From the cell containing the given text, extract its center point as (x, y) coordinate. 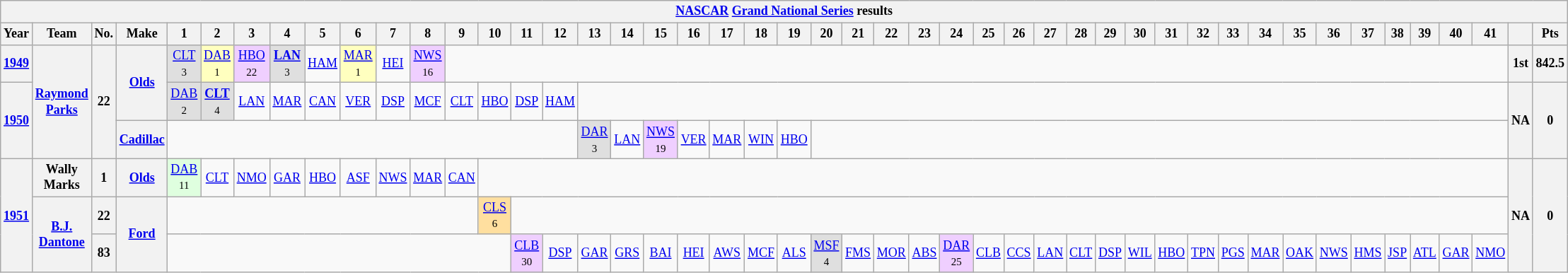
Team (62, 34)
36 (1334, 34)
FMS (859, 253)
35 (1300, 34)
1st (1521, 64)
29 (1110, 34)
5 (323, 34)
842.5 (1550, 64)
39 (1425, 34)
NWS16 (428, 64)
DAB11 (184, 178)
CLB (989, 253)
11 (527, 34)
WIL (1140, 253)
MOR (891, 253)
DAR3 (594, 139)
26 (1018, 34)
31 (1171, 34)
18 (761, 34)
NWS19 (661, 139)
10 (495, 34)
6 (358, 34)
ALS (794, 253)
37 (1368, 34)
GRS (627, 253)
8 (428, 34)
9 (461, 34)
28 (1081, 34)
17 (727, 34)
25 (989, 34)
Cadillac (141, 139)
CCS (1018, 253)
13 (594, 34)
No. (103, 34)
3 (252, 34)
2 (218, 34)
DAB1 (218, 64)
1951 (17, 215)
ABS (924, 253)
CLT4 (218, 102)
16 (693, 34)
CLS6 (495, 216)
38 (1398, 34)
1949 (17, 64)
ASF (358, 178)
TPN (1204, 253)
21 (859, 34)
20 (826, 34)
CLB30 (527, 253)
7 (393, 34)
Year (17, 34)
AWS (727, 253)
DAB2 (184, 102)
MAR1 (358, 64)
41 (1491, 34)
40 (1456, 34)
Wally Marks (62, 178)
LAN3 (287, 64)
33 (1233, 34)
12 (560, 34)
15 (661, 34)
1950 (17, 120)
ATL (1425, 253)
JSP (1398, 253)
OAK (1300, 253)
83 (103, 253)
27 (1050, 34)
Ford (141, 235)
NASCAR Grand National Series results (784, 11)
HBO22 (252, 64)
HMS (1368, 253)
PGS (1233, 253)
MSF4 (826, 253)
CLT3 (184, 64)
32 (1204, 34)
B.J. Dantone (62, 235)
19 (794, 34)
14 (627, 34)
23 (924, 34)
4 (287, 34)
24 (956, 34)
Raymond Parks (62, 102)
WIN (761, 139)
Pts (1550, 34)
34 (1265, 34)
Make (141, 34)
30 (1140, 34)
DAR25 (956, 253)
BAI (661, 253)
